Capture the cell that displays the provided text and extract its [X, Y] central coordinate. 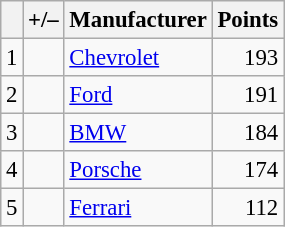
BMW [138, 133]
5 [12, 208]
3 [12, 133]
1 [12, 58]
184 [248, 133]
112 [248, 208]
193 [248, 58]
Ford [138, 95]
2 [12, 95]
191 [248, 95]
Chevrolet [138, 58]
Ferrari [138, 208]
+/– [44, 20]
Porsche [138, 170]
Points [248, 20]
4 [12, 170]
Manufacturer [138, 20]
174 [248, 170]
